Return [x, y] of the center of cell containing provided text 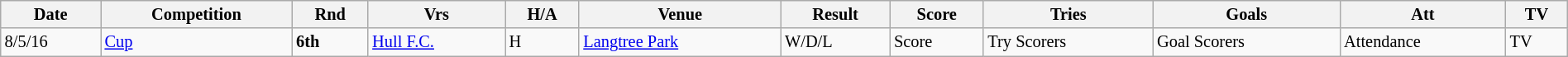
8/5/16 [51, 42]
Result [835, 14]
H/A [543, 14]
Vrs [437, 14]
W/D/L [835, 42]
6th [330, 42]
Hull F.C. [437, 42]
Goal Scorers [1246, 42]
Competition [197, 14]
Attendance [1422, 42]
Goals [1246, 14]
Rnd [330, 14]
Langtree Park [680, 42]
Att [1422, 14]
Date [51, 14]
Tries [1068, 14]
Try Scorers [1068, 42]
H [543, 42]
Venue [680, 14]
Cup [197, 42]
